Find where the given text appears and provide that cell's center as [X, Y] coordinate. 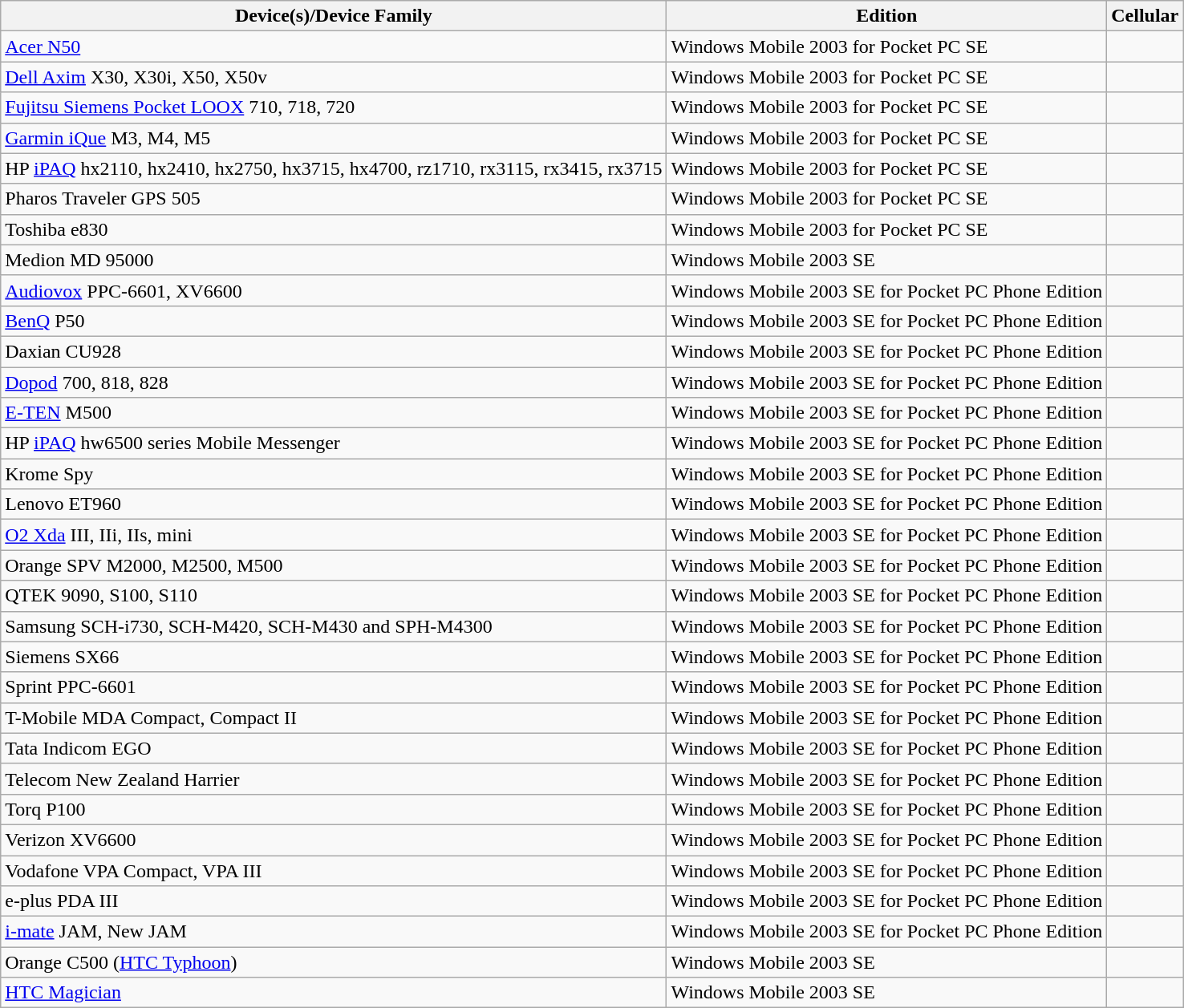
i-mate JAM, New JAM [334, 932]
Device(s)/Device Family [334, 16]
O2 Xda III, IIi, IIs, mini [334, 535]
Orange SPV M2000, M2500, M500 [334, 565]
Samsung SCH-i730, SCH-M420, SCH-M430 and SPH-M4300 [334, 626]
Fujitsu Siemens Pocket LOOX 710, 718, 720 [334, 107]
Toshiba e830 [334, 229]
e-plus PDA III [334, 901]
Verizon XV6600 [334, 840]
Cellular [1145, 16]
Torq P100 [334, 809]
Sprint PPC-6601 [334, 687]
Orange C500 (HTC Typhoon) [334, 962]
Acer N50 [334, 47]
Siemens SX66 [334, 657]
Dell Axim X30, X30i, X50, X50v [334, 77]
T-Mobile MDA Compact, Compact II [334, 718]
QTEK 9090, S100, S110 [334, 596]
Medion MD 95000 [334, 260]
E-TEN M500 [334, 413]
Krome Spy [334, 474]
Pharos Traveler GPS 505 [334, 199]
HP iPAQ hw6500 series Mobile Messenger [334, 443]
Edition [887, 16]
Tata Indicom EGO [334, 748]
BenQ P50 [334, 321]
Garmin iQue M3, M4, M5 [334, 138]
Lenovo ET960 [334, 504]
HTC Magician [334, 993]
Audiovox PPC-6601, XV6600 [334, 290]
Dopod 700, 818, 828 [334, 383]
Vodafone VPA Compact, VPA III [334, 870]
Daxian CU928 [334, 351]
HP iPAQ hx2110, hx2410, hx2750, hx3715, hx4700, rz1710, rx3115, rx3415, rx3715 [334, 168]
Telecom New Zealand Harrier [334, 779]
